From the cell containing the given text, extract its center point as [X, Y] coordinate. 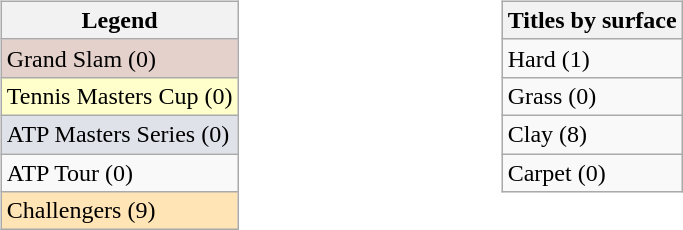
Legend [120, 20]
ATP Masters Series (0) [120, 134]
ATP Tour (0) [120, 173]
Titles by surface [592, 20]
Grand Slam (0) [120, 58]
Tennis Masters Cup (0) [120, 96]
Grass (0) [592, 96]
Carpet (0) [592, 173]
Challengers (9) [120, 211]
Clay (8) [592, 134]
Hard (1) [592, 58]
